Return (x, y) of the center of cell containing provided text 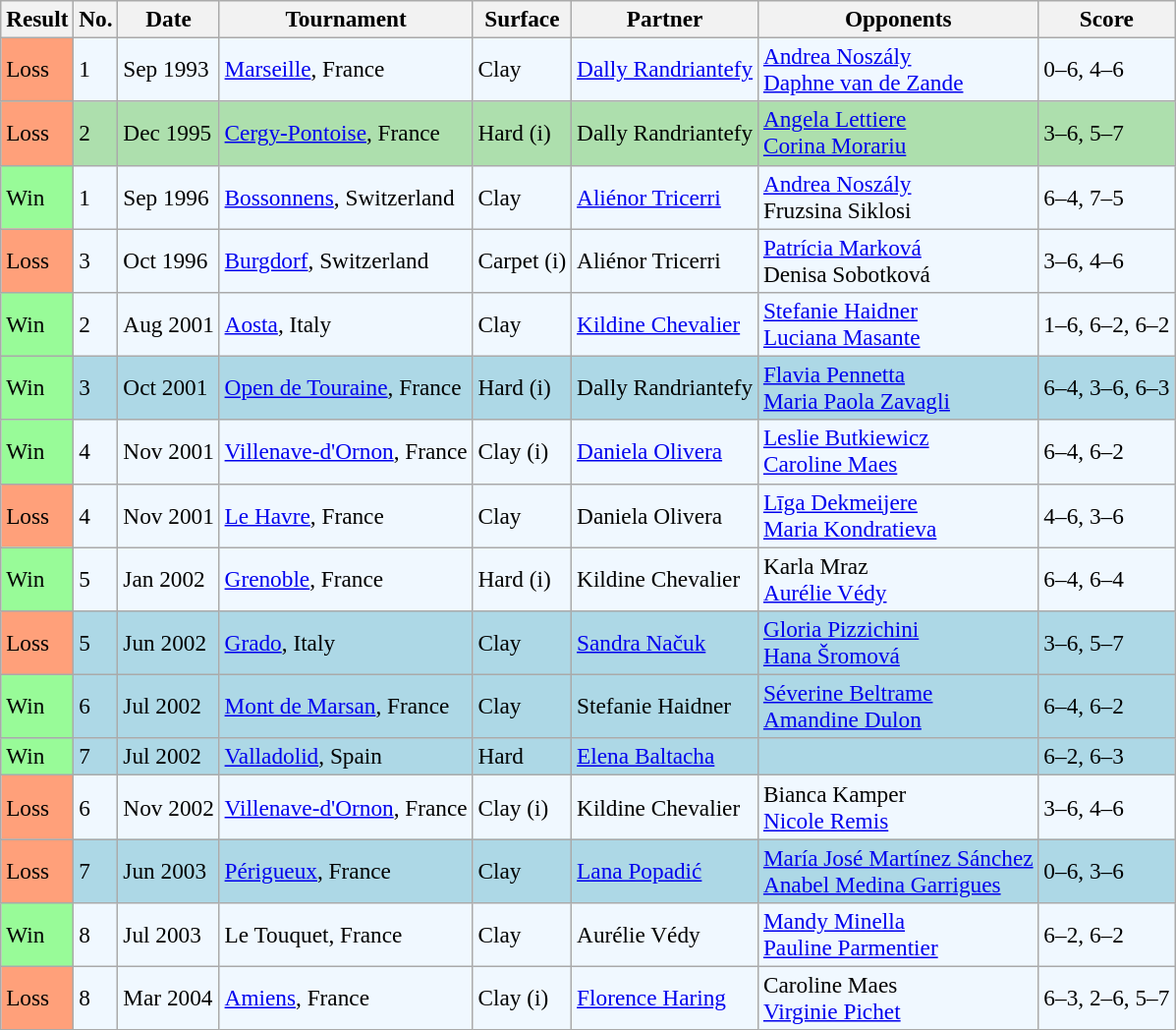
6–4, 3–6, 6–3 (1106, 387)
Partner (665, 19)
Tournament (346, 19)
Amiens, France (346, 999)
Caroline Maes Virginie Pichet (898, 999)
Jan 2002 (169, 578)
Burgdorf, Switzerland (346, 259)
Score (1106, 19)
6–3, 2–6, 5–7 (1106, 999)
1–6, 6–2, 6–2 (1106, 324)
Gloria Pizzichini Hana Šromová (898, 643)
Mont de Marsan, France (346, 706)
Bossonnens, Switzerland (346, 197)
Le Touquet, France (346, 934)
Jun 2002 (169, 643)
Andrea Noszály Fruzsina Siklosi (898, 197)
Date (169, 19)
Karla Mraz Aurélie Védy (898, 578)
Grado, Italy (346, 643)
Jun 2003 (169, 871)
Périgueux, France (346, 871)
6–4, 7–5 (1106, 197)
Leslie Butkiewicz Caroline Maes (898, 452)
Oct 1996 (169, 259)
Dec 1995 (169, 134)
Marseille, France (346, 69)
Elena Baltacha (665, 757)
Līga Dekmeijere Maria Kondratieva (898, 515)
Jul 2003 (169, 934)
Stefanie Haidner Luciana Masante (898, 324)
María José Martínez Sánchez Anabel Medina Garrigues (898, 871)
Opponents (898, 19)
Sandra Načuk (665, 643)
Flavia Pennetta Maria Paola Zavagli (898, 387)
Nov 2002 (169, 806)
Cergy-Pontoise, France (346, 134)
Mandy Minella Pauline Parmentier (898, 934)
0–6, 4–6 (1106, 69)
Valladolid, Spain (346, 757)
0–6, 3–6 (1106, 871)
4–6, 3–6 (1106, 515)
Stefanie Haidner (665, 706)
Aug 2001 (169, 324)
Florence Haring (665, 999)
Result (37, 19)
Andrea Noszály Daphne van de Zande (898, 69)
Grenoble, France (346, 578)
Patrícia Marková Denisa Sobotková (898, 259)
6–4, 6–4 (1106, 578)
Séverine Beltrame Amandine Dulon (898, 706)
Angela Lettiere Corina Morariu (898, 134)
No. (96, 19)
Open de Touraine, France (346, 387)
Hard (523, 757)
6–2, 6–2 (1106, 934)
Bianca Kamper Nicole Remis (898, 806)
6–2, 6–3 (1106, 757)
Aurélie Védy (665, 934)
Sep 1996 (169, 197)
Aosta, Italy (346, 324)
Le Havre, France (346, 515)
Mar 2004 (169, 999)
Sep 1993 (169, 69)
Oct 2001 (169, 387)
Surface (523, 19)
Lana Popadić (665, 871)
Carpet (i) (523, 259)
